Return (x, y) of the center of cell containing provided text 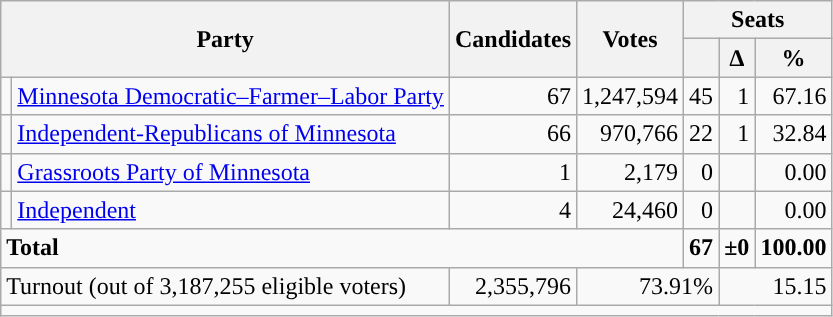
2,355,796 (512, 286)
66 (512, 134)
Independent-Republicans of Minnesota (231, 134)
Seats (758, 20)
73.91% (648, 286)
24,460 (630, 210)
Independent (231, 210)
32.84 (794, 134)
% (794, 58)
Turnout (out of 3,187,255 eligible voters) (226, 286)
2,179 (630, 172)
15.15 (776, 286)
Minnesota Democratic–Farmer–Labor Party (231, 96)
±0 (737, 248)
Candidates (512, 39)
22 (702, 134)
Party (226, 39)
45 (702, 96)
Total (342, 248)
67.16 (794, 96)
∆ (737, 58)
1,247,594 (630, 96)
Votes (630, 39)
970,766 (630, 134)
100.00 (794, 248)
4 (512, 210)
Grassroots Party of Minnesota (231, 172)
